Scan for the cell matching the given text and deliver its (X, Y) coordinate at center. 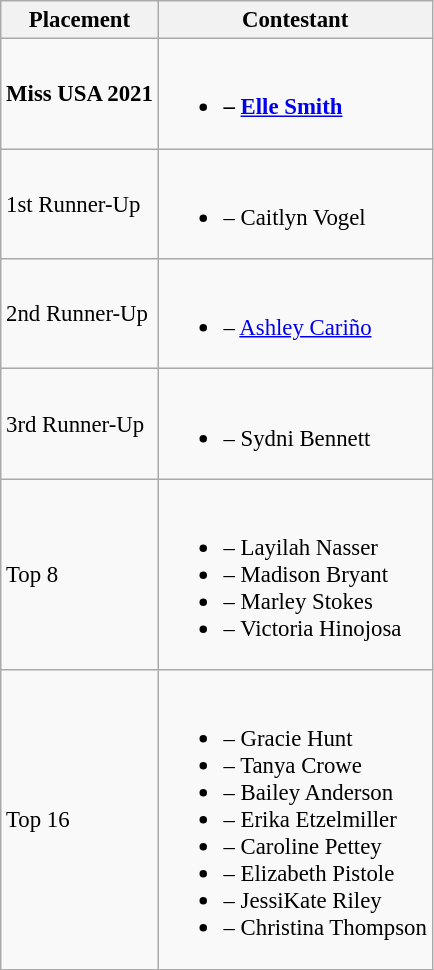
2nd Runner-Up (80, 314)
– Caitlyn Vogel (295, 204)
Placement (80, 20)
Top 8 (80, 574)
– Ashley Cariño (295, 314)
Contestant (295, 20)
3rd Runner-Up (80, 424)
– Gracie Hunt – Tanya Crowe – Bailey Anderson – Erika Etzelmiller – Caroline Pettey – Elizabeth Pistole – JessiKate Riley – Christina Thompson (295, 820)
– Elle Smith (295, 94)
1st Runner-Up (80, 204)
– Layilah Nasser – Madison Bryant – Marley Stokes – Victoria Hinojosa (295, 574)
Top 16 (80, 820)
– Sydni Bennett (295, 424)
Miss USA 2021 (80, 94)
